For the text-containing cell, return its midpoint in (x, y) coordinate format. 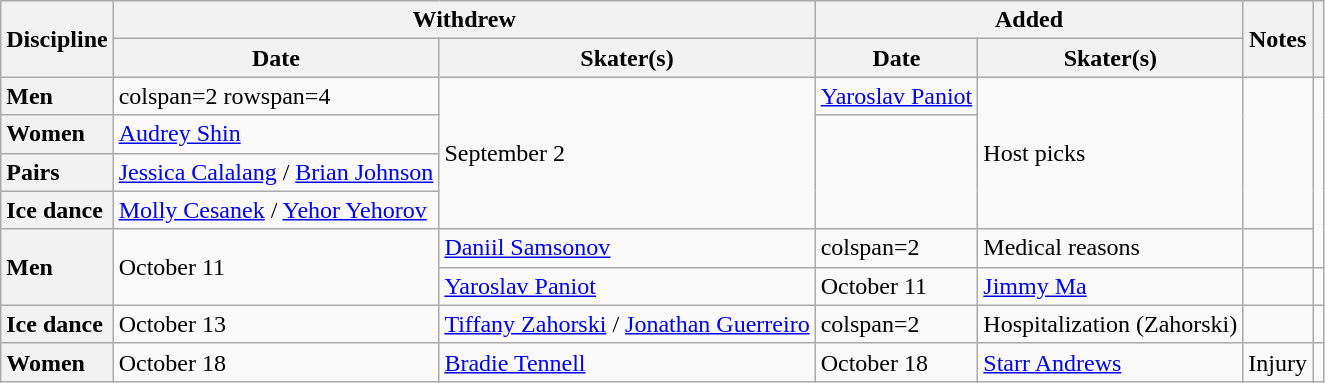
Hospitalization (Zahorski) (1110, 324)
Molly Cesanek / Yehor Yehorov (276, 210)
Host picks (1110, 153)
Pairs (57, 172)
colspan=2 rowspan=4 (276, 96)
Audrey Shin (276, 134)
Daniil Samsonov (627, 248)
Tiffany Zahorski / Jonathan Guerreiro (627, 324)
Medical reasons (1110, 248)
Withdrew (464, 20)
Added (1029, 20)
October 13 (276, 324)
Notes (1278, 39)
Jimmy Ma (1110, 286)
Injury (1278, 362)
Discipline (57, 39)
September 2 (627, 153)
Starr Andrews (1110, 362)
Jessica Calalang / Brian Johnson (276, 172)
Bradie Tennell (627, 362)
